Extract the [X, Y] coordinate from the center of the cell holding the provided text.  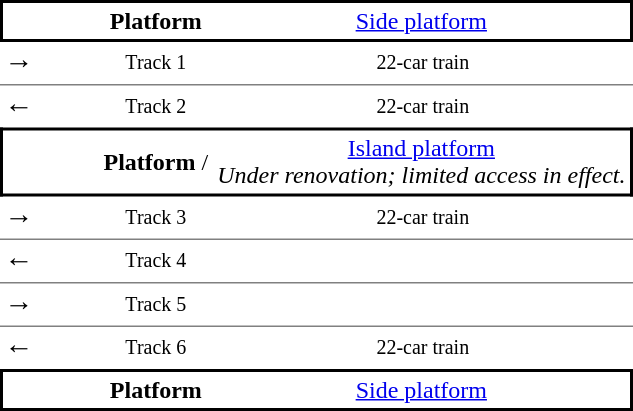
Track 4 [156, 260]
Platform / [156, 162]
Track 5 [156, 304]
Track 6 [156, 348]
Track 1 [156, 63]
Track 2 [156, 106]
Island platform Under renovation; limited access in effect. [423, 162]
Track 3 [156, 217]
